From the cell containing the given text, extract its center point as (X, Y) coordinate. 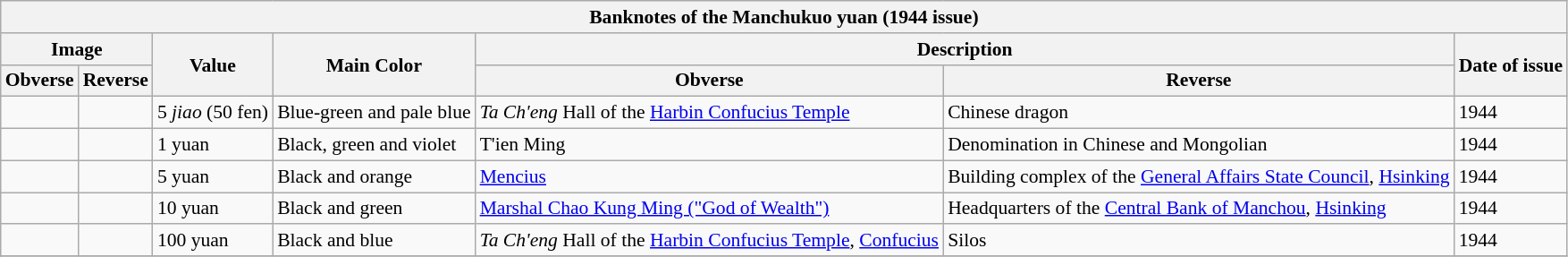
Denomination in Chinese and Mongolian (1199, 145)
Ta Ch'eng Hall of the Harbin Confucius Temple (710, 113)
100 yuan (213, 241)
Ta Ch'eng Hall of the Harbin Confucius Temple, Confucius (710, 241)
T'ien Ming (710, 145)
Description (965, 49)
Building complex of the General Affairs State Council, Hsinking (1199, 176)
Image (77, 49)
Banknotes of the Manchukuo yuan (1944 issue) (784, 17)
Black and blue (374, 241)
Date of issue (1511, 64)
10 yuan (213, 209)
Main Color (374, 64)
1 yuan (213, 145)
Marshal Chao Kung Ming ("God of Wealth") (710, 209)
5 yuan (213, 176)
Value (213, 64)
Black, green and violet (374, 145)
Headquarters of the Central Bank of Manchou, Hsinking (1199, 209)
Black and green (374, 209)
5 jiao (50 fen) (213, 113)
Mencius (710, 176)
Chinese dragon (1199, 113)
Black and orange (374, 176)
Blue-green and pale blue (374, 113)
Silos (1199, 241)
